Determine the [x, y] coordinate at the center of the cell enclosing the given text.  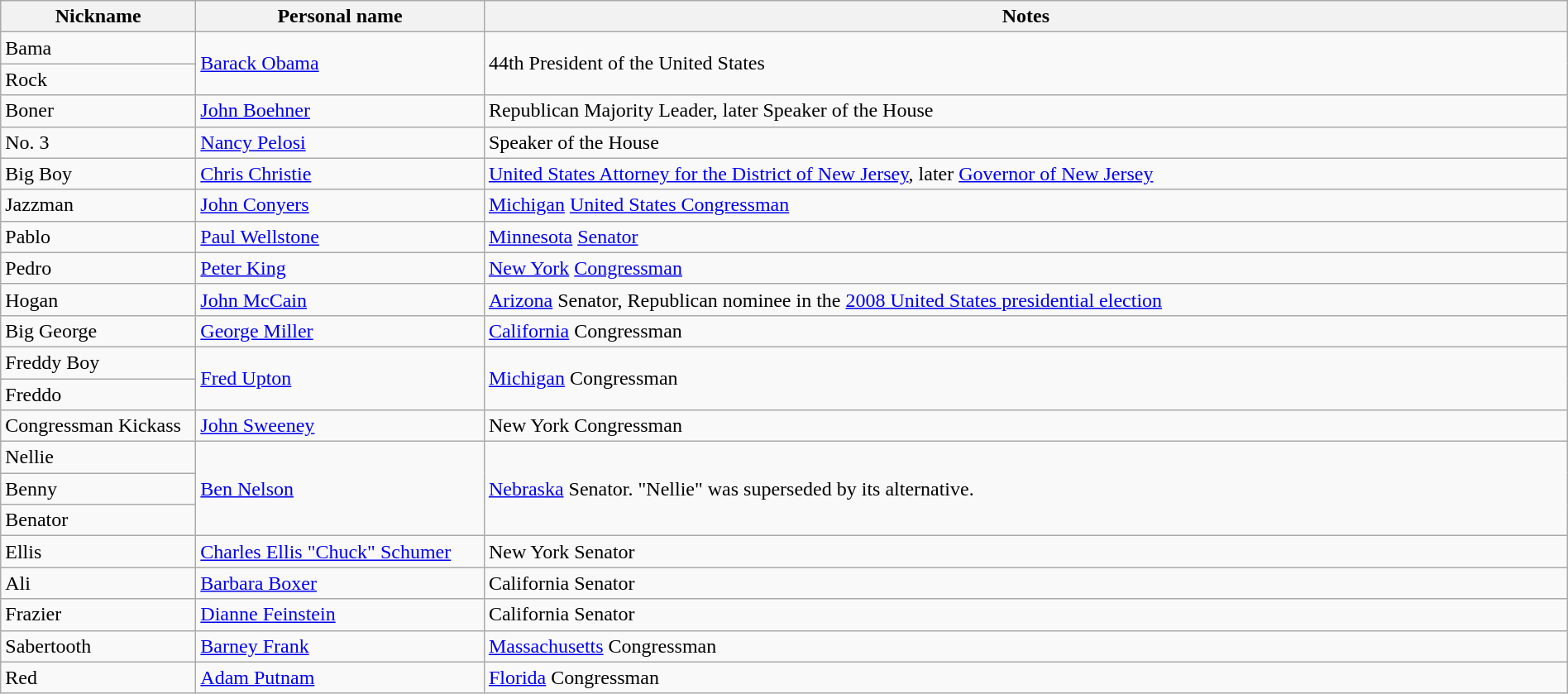
No. 3 [98, 142]
John Boehner [341, 111]
Speaker of the House [1025, 142]
Personal name [341, 17]
Benny [98, 489]
Republican Majority Leader, later Speaker of the House [1025, 111]
Arizona Senator, Republican nominee in the 2008 United States presidential election [1025, 299]
Notes [1025, 17]
Barbara Boxer [341, 583]
Benator [98, 520]
Boner [98, 111]
United States Attorney for the District of New Jersey, later Governor of New Jersey [1025, 174]
Florida Congressman [1025, 677]
Pedro [98, 268]
44th President of the United States [1025, 64]
Jazzman [98, 205]
Michigan United States Congressman [1025, 205]
Hogan [98, 299]
Freddy Boy [98, 362]
Paul Wellstone [341, 237]
Red [98, 677]
Sabertooth [98, 646]
Charles Ellis "Chuck" Schumer [341, 552]
Dianne Feinstein [341, 615]
Bama [98, 48]
Nellie [98, 457]
Rock [98, 79]
Minnesota Senator [1025, 237]
Fred Upton [341, 378]
Frazier [98, 615]
Peter King [341, 268]
Michigan Congressman [1025, 378]
Big Boy [98, 174]
Pablo [98, 237]
Massachusetts Congressman [1025, 646]
Big George [98, 331]
California Congressman [1025, 331]
Barack Obama [341, 64]
John Conyers [341, 205]
Congressman Kickass [98, 426]
Adam Putnam [341, 677]
Barney Frank [341, 646]
George Miller [341, 331]
New York Senator [1025, 552]
Nickname [98, 17]
Nebraska Senator. "Nellie" was superseded by its alternative. [1025, 489]
Ali [98, 583]
Nancy Pelosi [341, 142]
John McCain [341, 299]
Ben Nelson [341, 489]
John Sweeney [341, 426]
Chris Christie [341, 174]
Ellis [98, 552]
Freddo [98, 395]
